Return (x, y) of the center of cell containing provided text 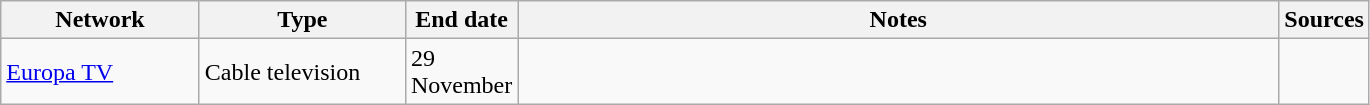
29 November (461, 72)
Network (100, 20)
Type (302, 20)
Notes (898, 20)
Sources (1324, 20)
Europa TV (100, 72)
End date (461, 20)
Cable television (302, 72)
